Identify which cell holds the provided text, then report its (X, Y) central coordinate. 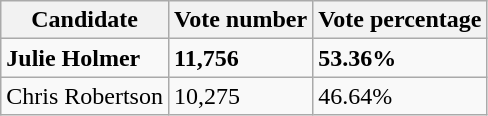
Julie Holmer (85, 58)
Vote number (240, 20)
46.64% (400, 96)
10,275 (240, 96)
Candidate (85, 20)
53.36% (400, 58)
Chris Robertson (85, 96)
11,756 (240, 58)
Vote percentage (400, 20)
